Identify which cell holds the provided text, then report its [x, y] central coordinate. 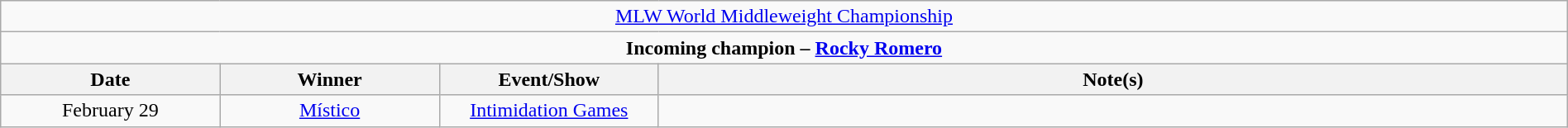
Místico [329, 111]
Winner [329, 79]
Intimidation Games [549, 111]
Event/Show [549, 79]
Note(s) [1113, 79]
Incoming champion – Rocky Romero [784, 48]
Date [111, 79]
MLW World Middleweight Championship [784, 17]
February 29 [111, 111]
